Capture the cell that displays the provided text and extract its (X, Y) central coordinate. 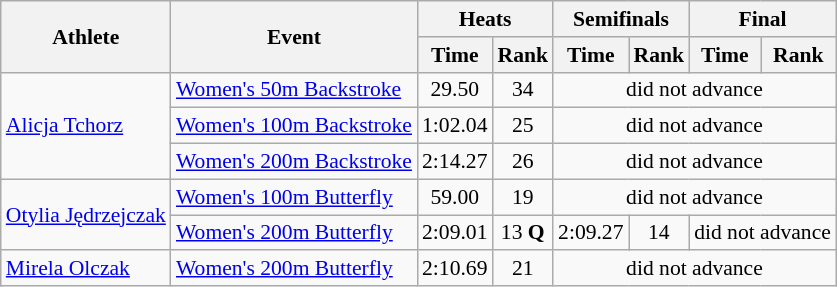
2:14.27 (454, 162)
Women's 100m Butterfly (294, 197)
Women's 50m Backstroke (294, 90)
2:09.01 (454, 233)
Women's 200m Backstroke (294, 162)
Women's 100m Backstroke (294, 126)
13 Q (522, 233)
14 (660, 233)
Mirela Olczak (86, 269)
Alicja Tchorz (86, 126)
Final (762, 19)
Otylia Jędrzejczak (86, 214)
25 (522, 126)
Event (294, 36)
21 (522, 269)
26 (522, 162)
59.00 (454, 197)
Semifinals (621, 19)
Heats (485, 19)
19 (522, 197)
29.50 (454, 90)
2:09.27 (590, 233)
2:10.69 (454, 269)
34 (522, 90)
1:02.04 (454, 126)
Athlete (86, 36)
